Search for the cell housing the specified text and yield its [X, Y] center coordinate. 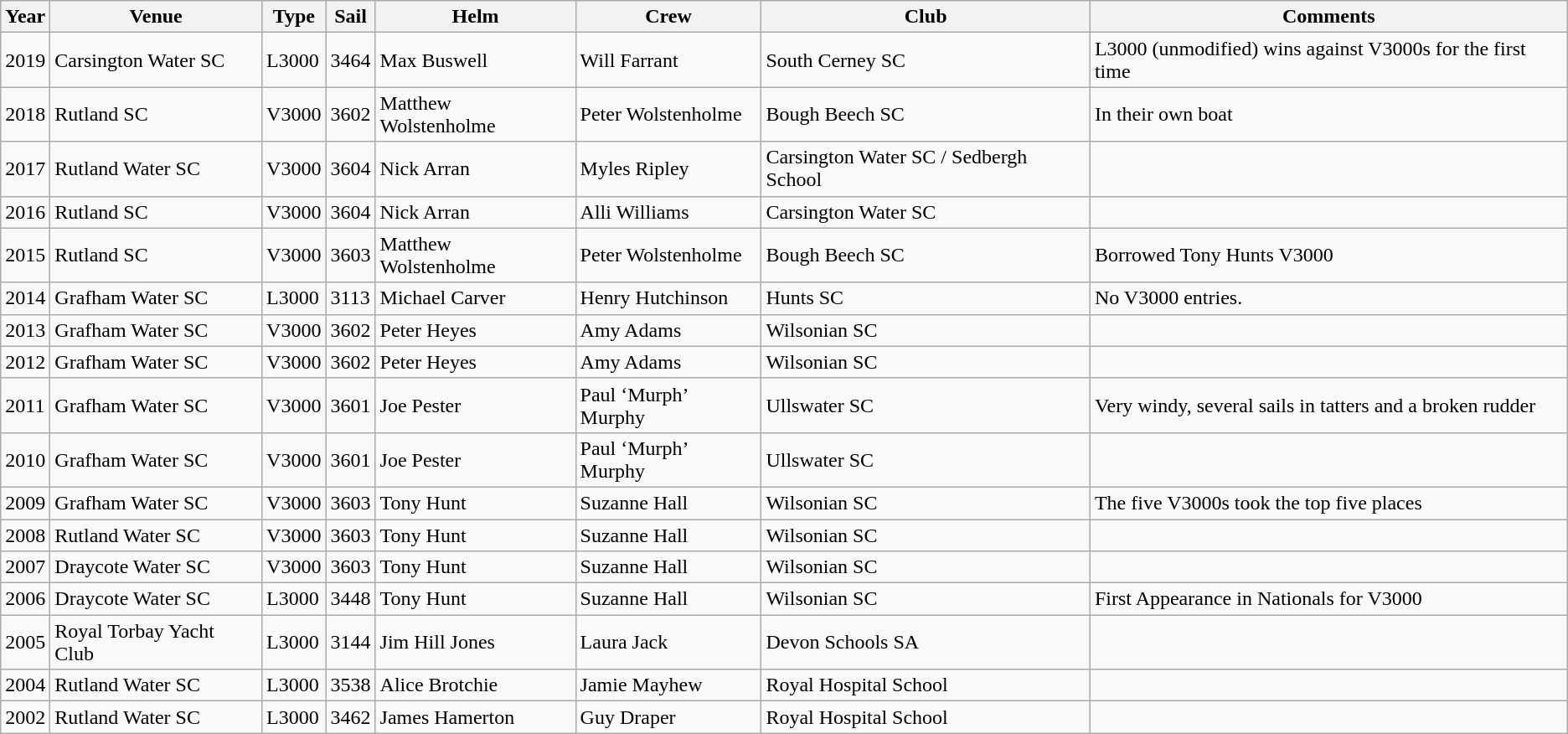
2019 [25, 60]
Laura Jack [668, 642]
2002 [25, 717]
Michael Carver [476, 298]
Very windy, several sails in tatters and a broken rudder [1328, 406]
3113 [350, 298]
2010 [25, 459]
Carsington Water SC / Sedbergh School [926, 169]
Jim Hill Jones [476, 642]
2016 [25, 212]
3462 [350, 717]
2007 [25, 567]
Hunts SC [926, 298]
2011 [25, 406]
2018 [25, 114]
2012 [25, 362]
Borrowed Tony Hunts V3000 [1328, 255]
2017 [25, 169]
South Cerney SC [926, 60]
Myles Ripley [668, 169]
Jamie Mayhew [668, 685]
The five V3000s took the top five places [1328, 503]
Guy Draper [668, 717]
Devon Schools SA [926, 642]
In their own boat [1328, 114]
2013 [25, 330]
Max Buswell [476, 60]
3538 [350, 685]
3144 [350, 642]
Comments [1328, 17]
2004 [25, 685]
Alli Williams [668, 212]
3464 [350, 60]
Crew [668, 17]
Will Farrant [668, 60]
Venue [156, 17]
Henry Hutchinson [668, 298]
L3000 (unmodified) wins against V3000s for the first time [1328, 60]
Helm [476, 17]
2005 [25, 642]
3448 [350, 599]
Year [25, 17]
Alice Brotchie [476, 685]
2009 [25, 503]
Type [294, 17]
Royal Torbay Yacht Club [156, 642]
2015 [25, 255]
No V3000 entries. [1328, 298]
2006 [25, 599]
Sail [350, 17]
2014 [25, 298]
First Appearance in Nationals for V3000 [1328, 599]
Club [926, 17]
James Hamerton [476, 717]
2008 [25, 535]
